Extract the (x, y) coordinate from the center of the cell holding the provided text.  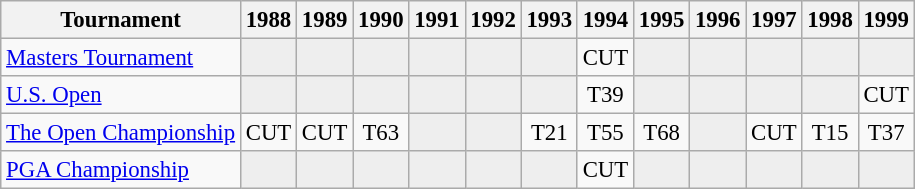
1996 (718, 20)
T39 (605, 95)
1988 (268, 20)
1994 (605, 20)
The Open Championship (121, 133)
1991 (437, 20)
Tournament (121, 20)
U.S. Open (121, 95)
Masters Tournament (121, 58)
T15 (830, 133)
T21 (549, 133)
T63 (381, 133)
1992 (493, 20)
1997 (774, 20)
1989 (325, 20)
T55 (605, 133)
1993 (549, 20)
1999 (886, 20)
1998 (830, 20)
PGA Championship (121, 170)
T37 (886, 133)
1990 (381, 20)
1995 (661, 20)
T68 (661, 133)
